Search for the cell housing the specified text and yield its [x, y] center coordinate. 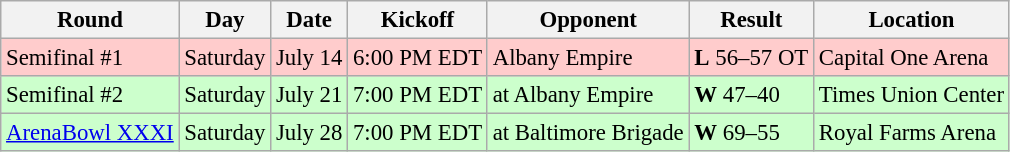
Capital One Arena [912, 58]
July 21 [310, 95]
Day [225, 20]
W 47–40 [752, 95]
Result [752, 20]
Times Union Center [912, 95]
Albany Empire [588, 58]
Semifinal #2 [90, 95]
Opponent [588, 20]
at Baltimore Brigade [588, 133]
Semifinal #1 [90, 58]
W 69–55 [752, 133]
at Albany Empire [588, 95]
Kickoff [418, 20]
Round [90, 20]
July 14 [310, 58]
July 28 [310, 133]
Location [912, 20]
Date [310, 20]
ArenaBowl XXXI [90, 133]
Royal Farms Arena [912, 133]
6:00 PM EDT [418, 58]
L 56–57 OT [752, 58]
